Find where the given text appears and provide that cell's center as (x, y) coordinate. 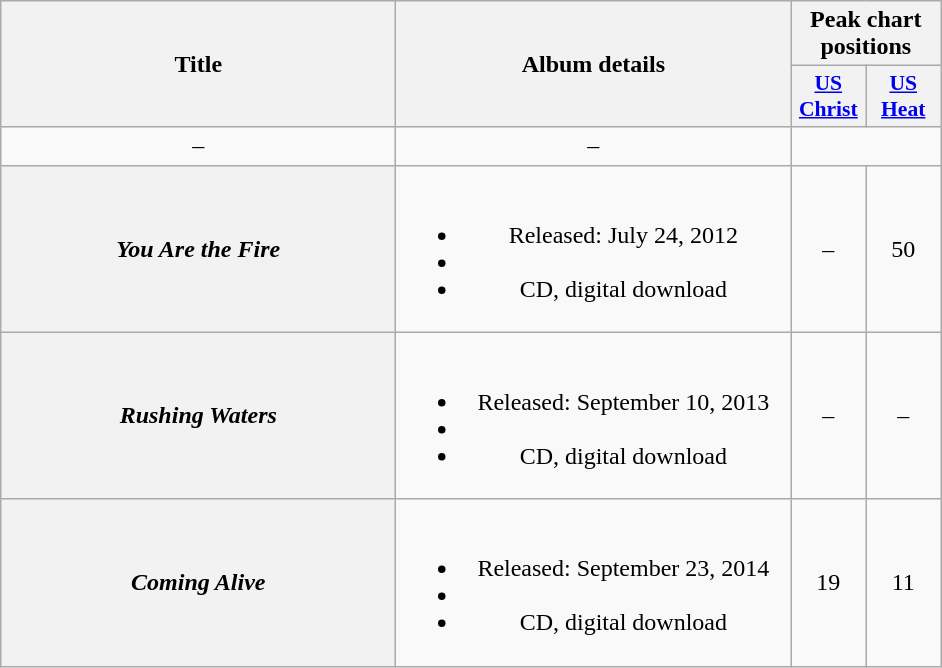
USHeat (904, 96)
50 (904, 248)
You Are the Fire (198, 248)
Coming Alive (198, 582)
Rushing Waters (198, 416)
Released: September 23, 2014CD, digital download (594, 582)
USChrist (828, 96)
11 (904, 582)
Title (198, 64)
Released: September 10, 2013CD, digital download (594, 416)
Album details (594, 64)
Released: July 24, 2012CD, digital download (594, 248)
Peak chart positions (866, 34)
19 (828, 582)
